For the text-containing cell, return its midpoint in [X, Y] coordinate format. 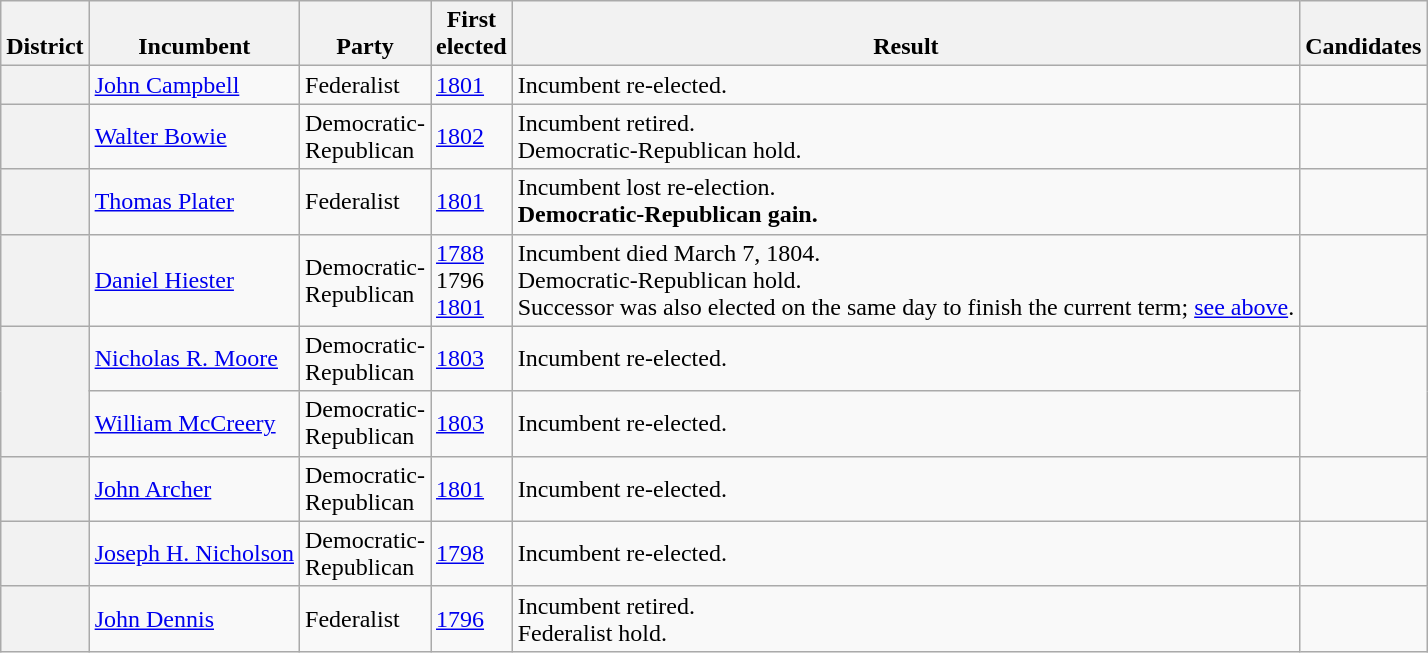
Nicholas R. Moore [194, 358]
Incumbent lost re-election.Democratic-Republican gain. [906, 202]
Joseph H. Nicholson [194, 554]
1796 [471, 618]
Firstelected [471, 34]
John Campbell [194, 85]
1798 [471, 554]
William McCreery [194, 424]
Daniel Hiester [194, 280]
Incumbent retired.Federalist hold. [906, 618]
Candidates [1364, 34]
Walter Bowie [194, 136]
Thomas Plater [194, 202]
Incumbent [194, 34]
John Archer [194, 488]
Result [906, 34]
Incumbent retired.Democratic-Republican hold. [906, 136]
Party [366, 34]
John Dennis [194, 618]
Incumbent died March 7, 1804.Democratic-Republican hold.Successor was also elected on the same day to finish the current term; see above. [906, 280]
1788 1796 1801 [471, 280]
1802 [471, 136]
District [45, 34]
